Identify which cell holds the provided text, then report its [X, Y] central coordinate. 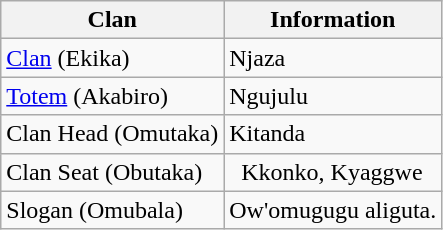
Clan Head (Omutaka) [112, 134]
Clan Seat (Obutaka) [112, 172]
Slogan (Omubala) [112, 210]
Ngujulu [333, 96]
Clan [112, 20]
Njaza [333, 58]
Kitanda [333, 134]
Clan (Ekika) [112, 58]
Kkonko, Kyaggwe [333, 172]
Information [333, 20]
Totem (Akabiro) [112, 96]
Ow'omugugu aliguta. [333, 210]
